Pinpoint the cell where the given text exists, returning its [X, Y] midpoint coordinate. 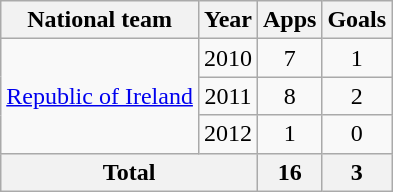
National team [100, 20]
Goals [357, 20]
16 [289, 172]
2012 [228, 134]
7 [289, 58]
8 [289, 96]
2 [357, 96]
Republic of Ireland [100, 96]
Apps [289, 20]
0 [357, 134]
2011 [228, 96]
Total [130, 172]
3 [357, 172]
2010 [228, 58]
Year [228, 20]
